Locate the cell with the specified text and output its [x, y] center coordinate. 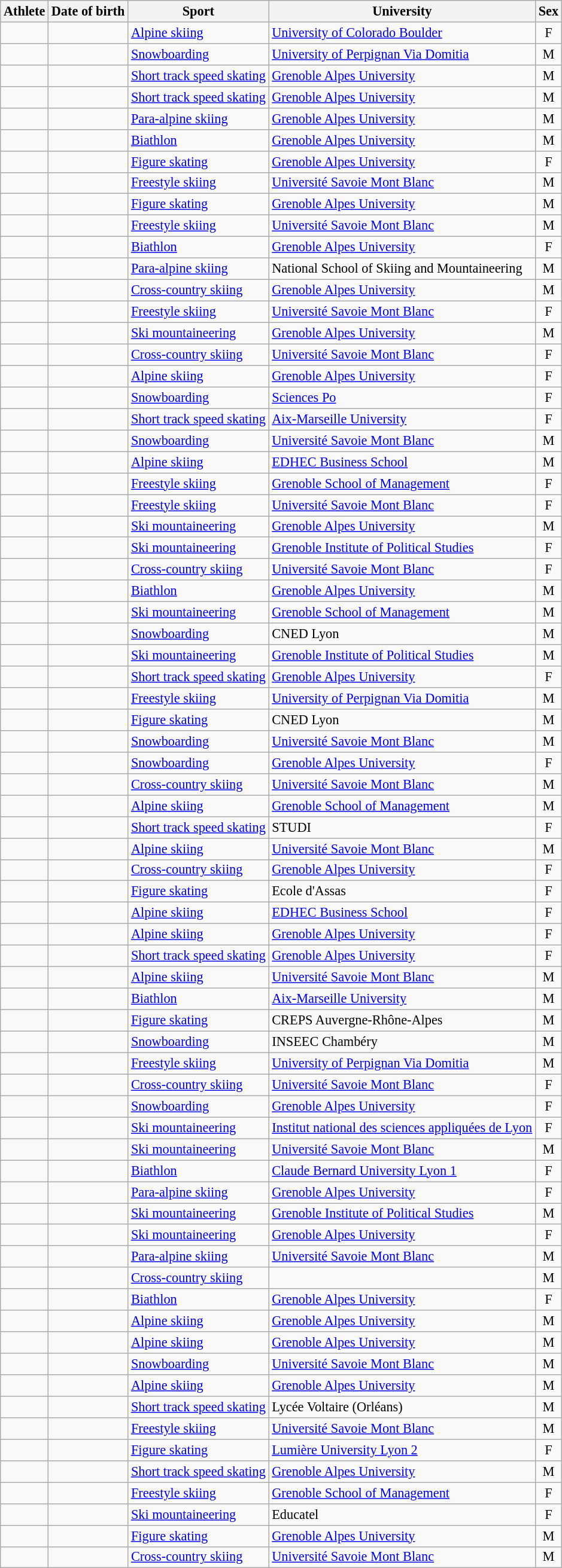
Sex [548, 11]
Lycée Voltaire (Orléans) [402, 1407]
STUDI [402, 827]
Institut national des sciences appliquées de Lyon [402, 1128]
Date of birth [89, 11]
Sciences Po [402, 398]
INSEEC Chambéry [402, 1042]
Athlete [25, 11]
University of Colorado Boulder [402, 33]
University [402, 11]
Claude Bernard University Lyon 1 [402, 1171]
Ecole d'Assas [402, 892]
Educatel [402, 1514]
National School of Skiing and Mountaineering [402, 269]
Sport [199, 11]
CREPS Auvergne-Rhône-Alpes [402, 1020]
Lumière University Lyon 2 [402, 1450]
